Determine the [X, Y] coordinate at the center of the cell enclosing the given text.  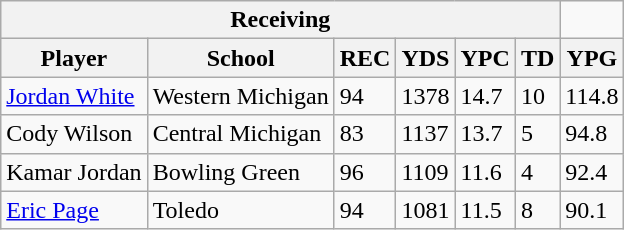
4 [537, 172]
83 [365, 134]
School [240, 58]
Central Michigan [240, 134]
8 [537, 210]
TD [537, 58]
Player [74, 58]
10 [537, 96]
96 [365, 172]
Receiving [280, 20]
Toledo [240, 210]
5 [537, 134]
94.8 [592, 134]
Kamar Jordan [74, 172]
1081 [426, 210]
Jordan White [74, 96]
YPG [592, 58]
11.5 [485, 210]
11.6 [485, 172]
92.4 [592, 172]
1378 [426, 96]
13.7 [485, 134]
Cody Wilson [74, 134]
Bowling Green [240, 172]
1109 [426, 172]
90.1 [592, 210]
1137 [426, 134]
REC [365, 58]
YPC [485, 58]
Western Michigan [240, 96]
YDS [426, 58]
114.8 [592, 96]
14.7 [485, 96]
Eric Page [74, 210]
